Identify which cell holds the provided text, then report its (X, Y) central coordinate. 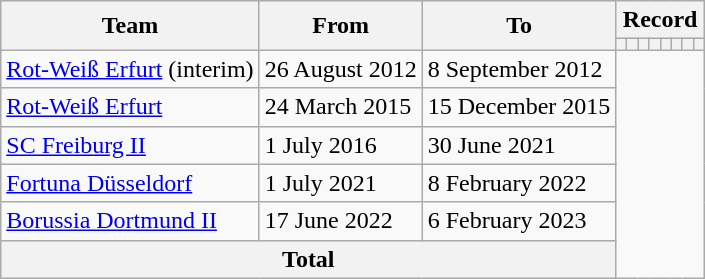
From (340, 26)
Record (660, 20)
6 February 2023 (519, 221)
Total (308, 259)
Team (130, 26)
SC Freiburg II (130, 145)
To (519, 26)
17 June 2022 (340, 221)
1 July 2016 (340, 145)
8 February 2022 (519, 183)
Rot-Weiß Erfurt (interim) (130, 69)
24 March 2015 (340, 107)
8 September 2012 (519, 69)
26 August 2012 (340, 69)
15 December 2015 (519, 107)
Borussia Dortmund II (130, 221)
1 July 2021 (340, 183)
Rot-Weiß Erfurt (130, 107)
Fortuna Düsseldorf (130, 183)
30 June 2021 (519, 145)
